Locate the cell with the specified text and output its [X, Y] center coordinate. 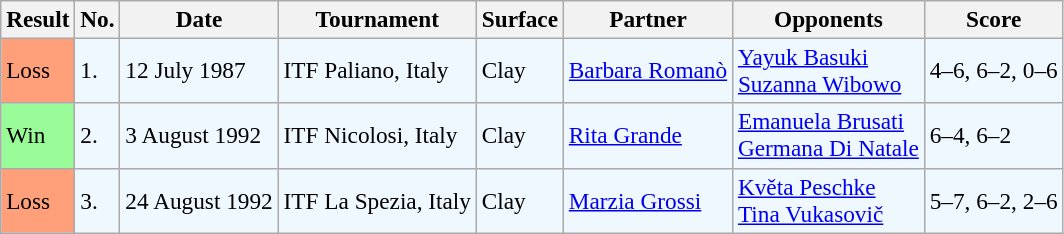
12 July 1987 [199, 70]
24 August 1992 [199, 200]
1. [98, 70]
Score [994, 19]
5–7, 6–2, 2–6 [994, 200]
Opponents [829, 19]
3. [98, 200]
Barbara Romanò [648, 70]
Date [199, 19]
Marzia Grossi [648, 200]
ITF La Spezia, Italy [377, 200]
Emanuela Brusati Germana Di Natale [829, 136]
4–6, 6–2, 0–6 [994, 70]
Květa Peschke Tina Vukasovič [829, 200]
Partner [648, 19]
Win [38, 136]
ITF Nicolosi, Italy [377, 136]
3 August 1992 [199, 136]
6–4, 6–2 [994, 136]
2. [98, 136]
No. [98, 19]
Yayuk Basuki Suzanna Wibowo [829, 70]
Tournament [377, 19]
Surface [520, 19]
Rita Grande [648, 136]
Result [38, 19]
ITF Paliano, Italy [377, 70]
